Search for the cell housing the specified text and yield its [X, Y] center coordinate. 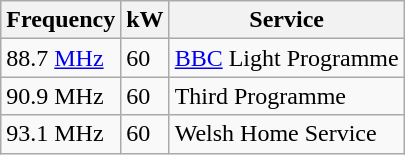
Service [286, 20]
BBC Light Programme [286, 58]
88.7 MHz [61, 58]
Frequency [61, 20]
Third Programme [286, 96]
kW [145, 20]
93.1 MHz [61, 134]
Welsh Home Service [286, 134]
90.9 MHz [61, 96]
